Return (x, y) of the center of cell containing provided text 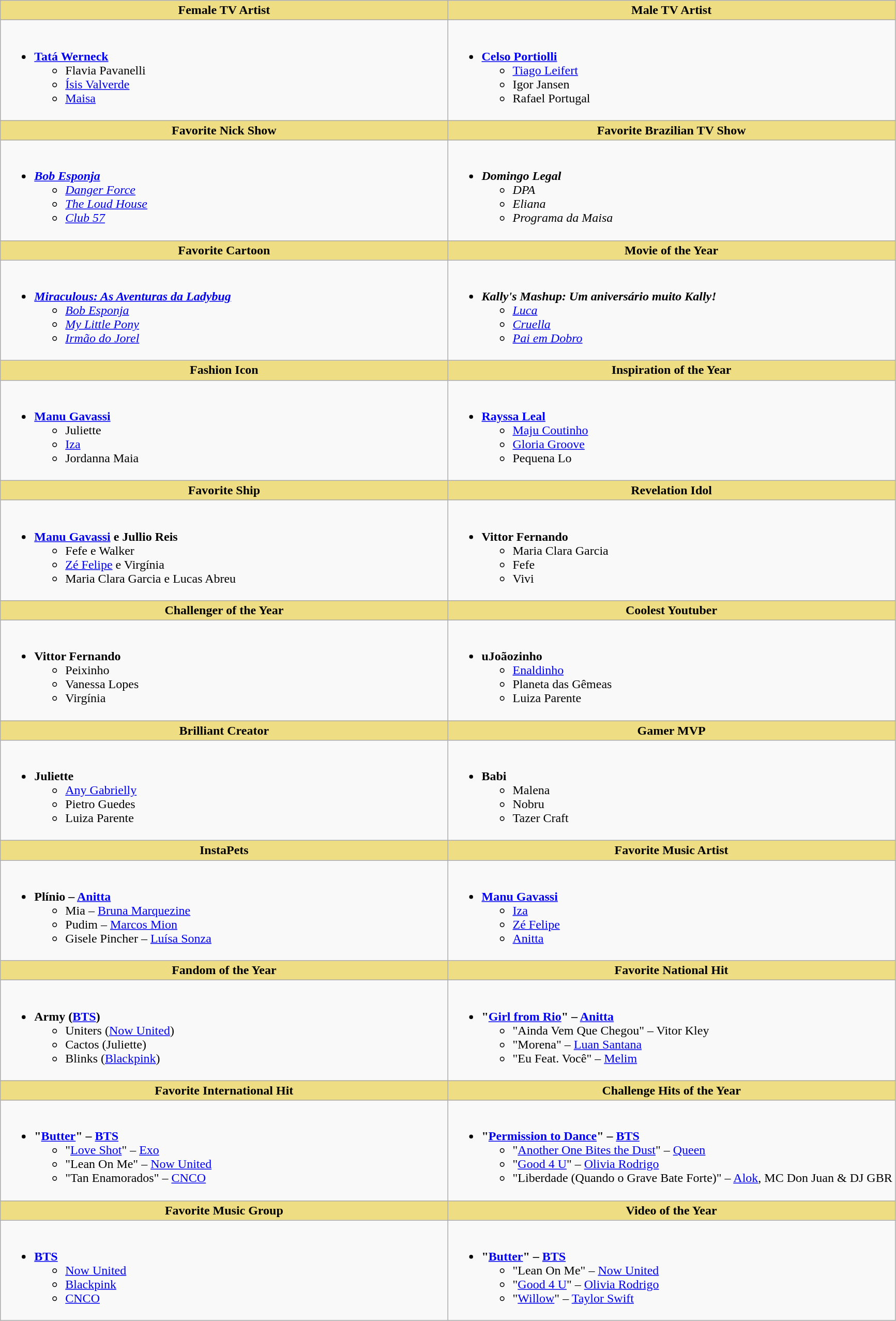
Revelation Idol (671, 490)
Female TV Artist (224, 10)
Fashion Icon (224, 370)
"Butter" – BTS"Lean On Me" – Now United"Good 4 U" – Olivia Rodrigo"Willow" – Taylor Swift (671, 1270)
Favorite International Hit (224, 1090)
Gamer MVP (671, 731)
Favorite Ship (224, 490)
Favorite Nick Show (224, 130)
Miraculous: As Aventuras da LadybugBob EsponjaMy Little PonyIrmão do Jorel (224, 310)
Brilliant Creator (224, 731)
Army (BTS)Uniters (Now United)Cactos (Juliette)Blinks (Blackpink) (224, 1030)
Favorite Music Group (224, 1210)
Rayssa LealMaju CoutinhoGloria GroovePequena Lo (671, 430)
uJoãozinhoEnaldinhoPlaneta das GêmeasLuiza Parente (671, 670)
Challenger of the Year (224, 610)
Video of the Year (671, 1210)
Vittor FernandoPeixinhoVanessa LopesVirgínia (224, 670)
Favorite Cartoon (224, 250)
Manu Gavassi e Jullio ReisFefe e WalkerZé Felipe e VirgíniaMaria Clara Garcia e Lucas Abreu (224, 550)
Favorite Brazilian TV Show (671, 130)
BTSNow UnitedBlackpinkCNCO (224, 1270)
Coolest Youtuber (671, 610)
Domingo LegalDPAElianaPrograma da Maisa (671, 190)
Challenge Hits of the Year (671, 1090)
Movie of the Year (671, 250)
InstaPets (224, 851)
Manu GavassiIzaZé FelipeAnitta (671, 910)
Bob EsponjaDanger ForceThe Loud HouseClub 57 (224, 190)
Favorite Music Artist (671, 851)
Kally's Mashup: Um aniversário muito Kally!LucaCruellaPai em Dobro (671, 310)
BabiMalenaNobruTazer Craft (671, 791)
Vittor FernandoMaria Clara GarciaFefeVivi (671, 550)
Celso PortiolliTiago LeifertIgor JansenRafael Portugal (671, 70)
Plínio – AnittaMia – Bruna MarquezinePudim – Marcos MionGisele Pincher – Luísa Sonza (224, 910)
Male TV Artist (671, 10)
JulietteAny GabriellyPietro GuedesLuiza Parente (224, 791)
"Girl from Rio" – Anitta"Ainda Vem Que Chegou" – Vitor Kley"Morena" – Luan Santana"Eu Feat. Você" – Melim (671, 1030)
"Butter" – BTS"Love Shot" – Exo"Lean On Me" – Now United"Tan Enamorados" – CNCO (224, 1150)
Favorite National Hit (671, 970)
Fandom of the Year (224, 970)
Manu GavassiJulietteIzaJordanna Maia (224, 430)
Inspiration of the Year (671, 370)
Tatá WerneckFlavia PavanelliÍsis ValverdeMaisa (224, 70)
